Capture the cell that displays the provided text and extract its (x, y) central coordinate. 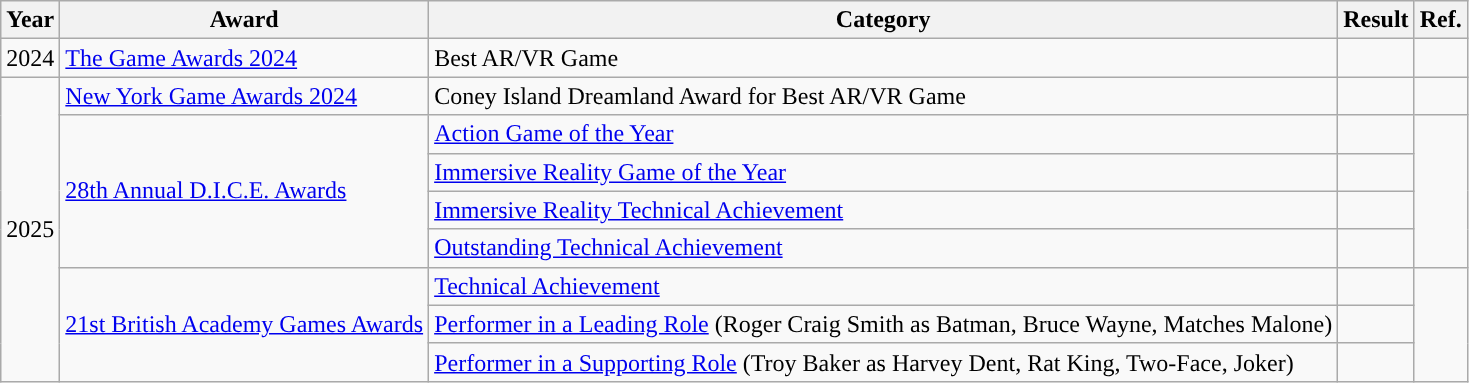
Action Game of the Year (884, 134)
Immersive Reality Technical Achievement (884, 210)
Year (30, 20)
The Game Awards 2024 (244, 58)
New York Game Awards 2024 (244, 96)
2024 (30, 58)
Performer in a Leading Role (Roger Craig Smith as Batman, Bruce Wayne, Matches Malone) (884, 324)
Award (244, 20)
21st British Academy Games Awards (244, 324)
Outstanding Technical Achievement (884, 248)
Result (1376, 20)
Technical Achievement (884, 286)
Ref. (1440, 20)
Performer in a Supporting Role (Troy Baker as Harvey Dent, Rat King, Two-Face, Joker) (884, 362)
Coney Island Dreamland Award for Best AR/VR Game (884, 96)
Best AR/VR Game (884, 58)
Immersive Reality Game of the Year (884, 172)
Category (884, 20)
2025 (30, 229)
28th Annual D.I.C.E. Awards (244, 191)
